Provide the [X, Y] coordinate of the cell's center where the given text is located.  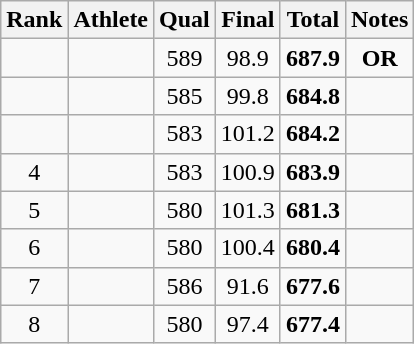
683.9 [312, 172]
Qual [185, 20]
677.6 [312, 286]
585 [185, 96]
7 [34, 286]
6 [34, 248]
101.2 [248, 134]
677.4 [312, 324]
Notes [379, 20]
OR [379, 58]
Total [312, 20]
586 [185, 286]
8 [34, 324]
98.9 [248, 58]
Athlete [111, 20]
680.4 [312, 248]
4 [34, 172]
5 [34, 210]
589 [185, 58]
101.3 [248, 210]
684.2 [312, 134]
100.9 [248, 172]
Final [248, 20]
99.8 [248, 96]
97.4 [248, 324]
684.8 [312, 96]
100.4 [248, 248]
91.6 [248, 286]
681.3 [312, 210]
Rank [34, 20]
687.9 [312, 58]
